Return [x, y] of the center of cell containing provided text 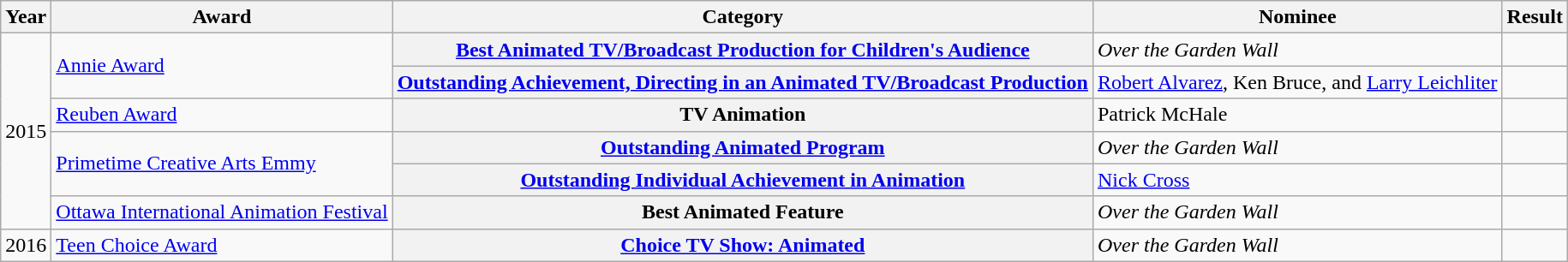
Result [1535, 17]
Category [742, 17]
Primetime Creative Arts Emmy [222, 164]
Choice TV Show: Animated [742, 245]
Best Animated TV/Broadcast Production for Children's Audience [742, 50]
Nick Cross [1297, 180]
Patrick McHale [1297, 115]
Best Animated Feature [742, 212]
Outstanding Individual Achievement in Animation [742, 180]
Annie Award [222, 66]
Ottawa International Animation Festival [222, 212]
2016 [26, 245]
Outstanding Animated Program [742, 147]
Robert Alvarez, Ken Bruce, and Larry Leichliter [1297, 82]
Outstanding Achievement, Directing in an Animated TV/Broadcast Production [742, 82]
Reuben Award [222, 115]
2015 [26, 131]
TV Animation [742, 115]
Nominee [1297, 17]
Teen Choice Award [222, 245]
Award [222, 17]
Year [26, 17]
